Extract the (X, Y) coordinate from the center of the cell holding the provided text.  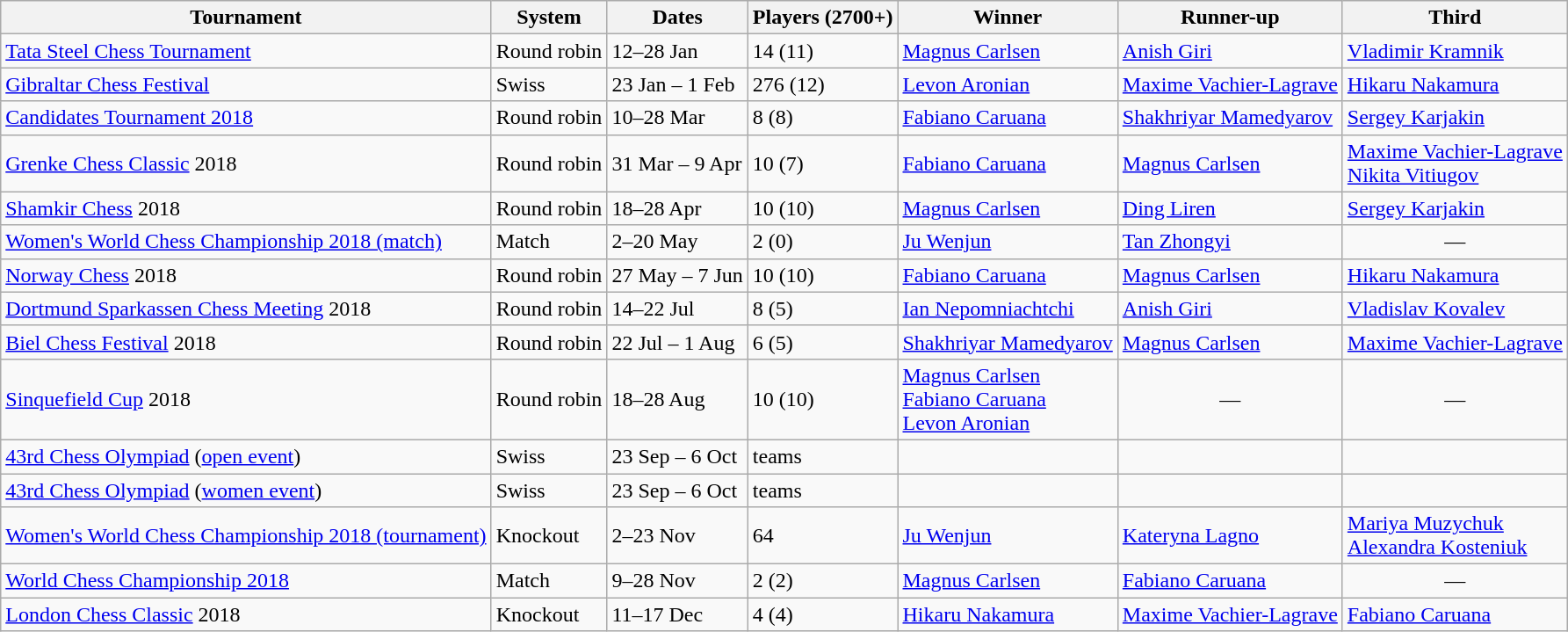
Women's World Chess Championship 2018 (match) (246, 242)
18–28 Apr (677, 208)
8 (8) (822, 118)
Sinquefield Cup 2018 (246, 399)
27 May – 7 Jun (677, 275)
2–23 Nov (677, 536)
Winner (1008, 18)
London Chess Classic 2018 (246, 614)
Maxime Vachier-Lagrave Nikita Vitiugov (1455, 163)
43rd Chess Olympiad (women event) (246, 490)
9–28 Nov (677, 581)
31 Mar – 9 Apr (677, 163)
Shamkir Chess 2018 (246, 208)
Tournament (246, 18)
10 (7) (822, 163)
11–17 Dec (677, 614)
Kateryna Lagno (1230, 536)
Ding Liren (1230, 208)
Vladislav Kovalev (1455, 309)
2–20 May (677, 242)
Third (1455, 18)
Gibraltar Chess Festival (246, 84)
12–28 Jan (677, 51)
22 Jul – 1 Aug (677, 342)
2 (0) (822, 242)
Dortmund Sparkassen Chess Meeting 2018 (246, 309)
64 (822, 536)
Ian Nepomniachtchi (1008, 309)
23 Jan – 1 Feb (677, 84)
Players (2700+) (822, 18)
8 (5) (822, 309)
World Chess Championship 2018 (246, 581)
Dates (677, 18)
10–28 Mar (677, 118)
6 (5) (822, 342)
2 (2) (822, 581)
276 (12) (822, 84)
Mariya Muzychuk Alexandra Kosteniuk (1455, 536)
Grenke Chess Classic 2018 (246, 163)
Vladimir Kramnik (1455, 51)
14 (11) (822, 51)
43rd Chess Olympiad (open event) (246, 456)
Tan Zhongyi (1230, 242)
14–22 Jul (677, 309)
Levon Aronian (1008, 84)
Runner-up (1230, 18)
Magnus Carlsen Fabiano Caruana Levon Aronian (1008, 399)
Norway Chess 2018 (246, 275)
4 (4) (822, 614)
Women's World Chess Championship 2018 (tournament) (246, 536)
Tata Steel Chess Tournament (246, 51)
18–28 Aug (677, 399)
Candidates Tournament 2018 (246, 118)
System (549, 18)
Biel Chess Festival 2018 (246, 342)
